Find where the given text appears and provide that cell's center as (x, y) coordinate. 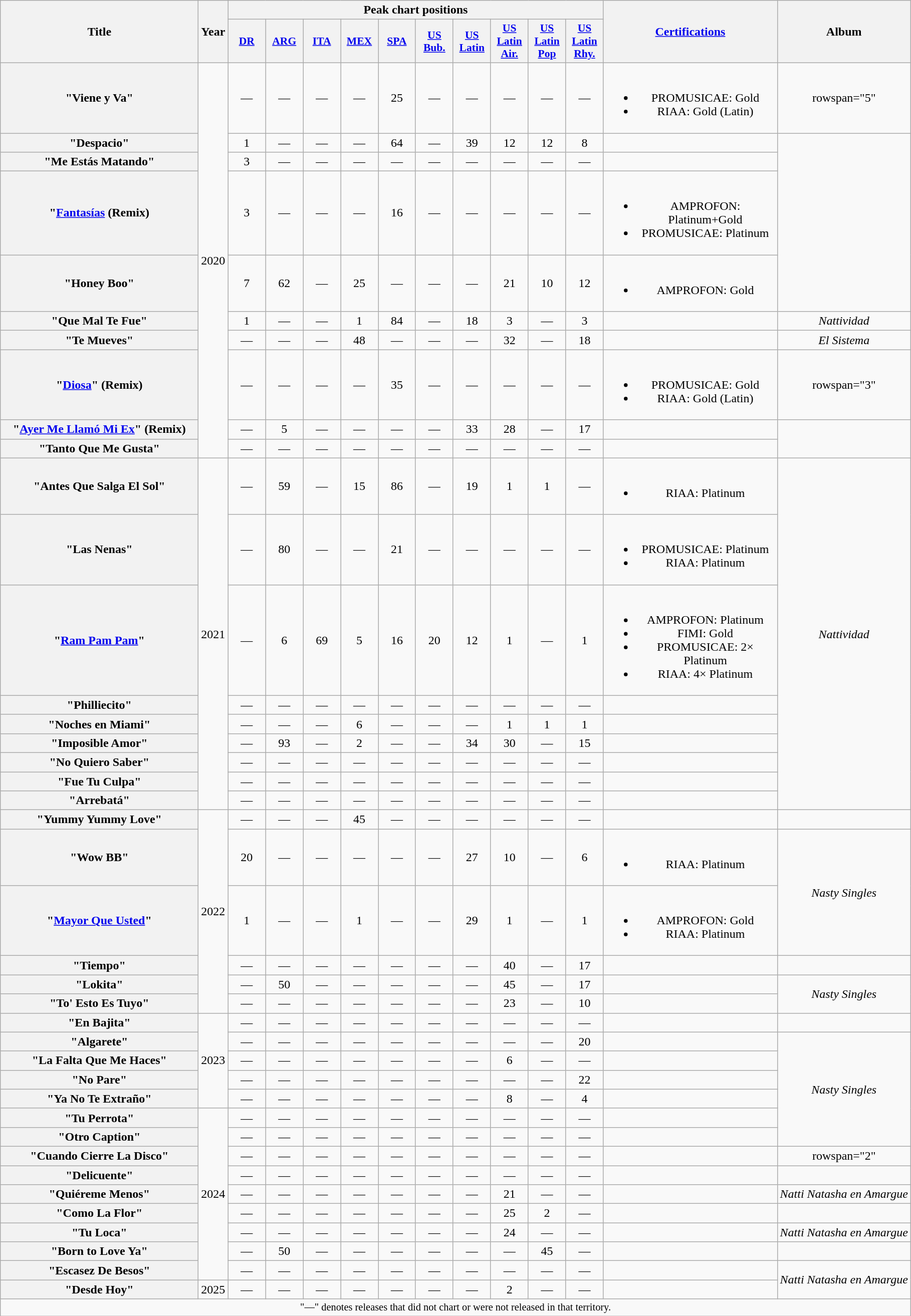
Year (213, 32)
ITA (322, 41)
"Diosa" (Remix) (99, 385)
"Me Estás Matando" (99, 162)
32 (509, 340)
84 (397, 321)
AMPROFON: Platinum+GoldPROMUSICAE: Platinum (691, 213)
23 (509, 1003)
"Imposible Amor" (99, 743)
Album (844, 32)
2024 (213, 1194)
"Philliecito" (99, 705)
AMPROFON: Gold (691, 284)
"Fue Tu Culpa" (99, 781)
Title (99, 32)
"Despacio" (99, 143)
59 (285, 486)
2023 (213, 1061)
USLatinAir. (509, 41)
USLatinRhy. (584, 41)
"Cuando Cierre La Disco" (99, 1156)
33 (472, 429)
27 (472, 858)
"Noches en Miami" (99, 724)
19 (472, 486)
"Quiéreme Menos" (99, 1194)
"Wow BB" (99, 858)
"Lokita" (99, 984)
"Ram Pam Pam" (99, 640)
"Desde Hoy" (99, 1289)
"Honey Boo" (99, 284)
USLatin (472, 41)
ARG (285, 41)
PROMUSICAE: PlatinumRIAA: Platinum (691, 550)
"Born to Love Ya" (99, 1251)
Certifications (691, 32)
"Ayer Me Llamó Mi Ex" (Remix) (99, 429)
69 (322, 640)
4 (584, 1099)
2021 (213, 634)
"Fantasías (Remix) (99, 213)
El Sistema (844, 340)
"Escasez De Besos" (99, 1270)
AMPROFON: PlatinumFIMI: GoldPROMUSICAE: 2× PlatinumRIAA: 4× Platinum (691, 640)
80 (285, 550)
"Tiempo" (99, 965)
"Como La Flor" (99, 1213)
34 (472, 743)
"Delicuente" (99, 1175)
"No Quiero Saber" (99, 762)
86 (397, 486)
22 (584, 1080)
USLatinPop (547, 41)
AMPROFON: GoldRIAA: Platinum (691, 921)
35 (397, 385)
DR (247, 41)
29 (472, 921)
28 (509, 429)
"Tu Perrota" (99, 1118)
30 (509, 743)
rowspan="5" (844, 98)
"No Pare" (99, 1080)
"Algarete" (99, 1041)
"Ya No Te Extraño" (99, 1099)
"Tanto Que Me Gusta" (99, 448)
MEX (360, 41)
rowspan="3" (844, 385)
"Tu Loca" (99, 1232)
"Otro Caption" (99, 1137)
"Yummy Yummy Love" (99, 820)
2022 (213, 912)
"Arrebatá" (99, 801)
"Mayor Que Usted" (99, 921)
"Antes Que Salga El Sol" (99, 486)
rowspan="2" (844, 1156)
93 (285, 743)
"Que Mal Te Fue" (99, 321)
64 (397, 143)
Peak chart positions (416, 10)
2020 (213, 260)
"En Bajita" (99, 1022)
39 (472, 143)
24 (509, 1232)
2025 (213, 1289)
48 (360, 340)
"Viene y Va" (99, 98)
7 (247, 284)
62 (285, 284)
USBub. (434, 41)
"Las Nenas" (99, 550)
40 (509, 965)
SPA (397, 41)
"Te Mueves" (99, 340)
"La Falta Que Me Haces" (99, 1061)
"To' Esto Es Tuyo" (99, 1003)
"—" denotes releases that did not chart or were not released in that territory. (456, 1307)
